Return (x, y) of the center of cell containing provided text 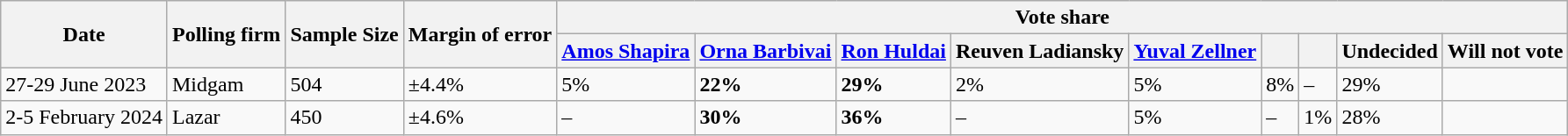
±4.4% (480, 84)
504 (344, 84)
2-5 February 2024 (84, 118)
1% (1318, 118)
Date (84, 34)
±4.6% (480, 118)
Orna Barbivai (766, 51)
22% (766, 84)
Yuval Zellner (1195, 51)
450 (344, 118)
Ron Huldai (893, 51)
28% (1390, 118)
30% (766, 118)
2% (1039, 84)
Polling firm (226, 34)
36% (893, 118)
Undecided (1390, 51)
Sample Size (344, 34)
27-29 June 2023 (84, 84)
Amos Shapira (625, 51)
Margin of error (480, 34)
Will not vote (1506, 51)
Vote share (1063, 18)
Reuven Ladiansky (1039, 51)
Midgam (226, 84)
Lazar (226, 118)
8% (1281, 84)
